Provide the (x, y) coordinate of the cell's center where the given text is located.  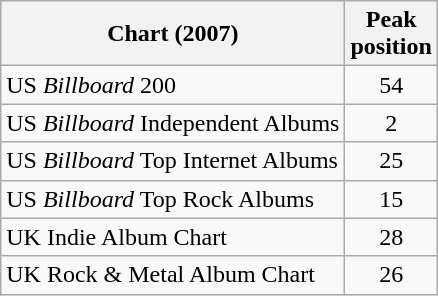
US Billboard Independent Albums (173, 123)
UK Indie Album Chart (173, 237)
US Billboard 200 (173, 85)
Chart (2007) (173, 34)
Peakposition (391, 34)
25 (391, 161)
15 (391, 199)
26 (391, 275)
UK Rock & Metal Album Chart (173, 275)
28 (391, 237)
US Billboard Top Rock Albums (173, 199)
54 (391, 85)
2 (391, 123)
US Billboard Top Internet Albums (173, 161)
